From the cell containing the given text, extract its center point as (x, y) coordinate. 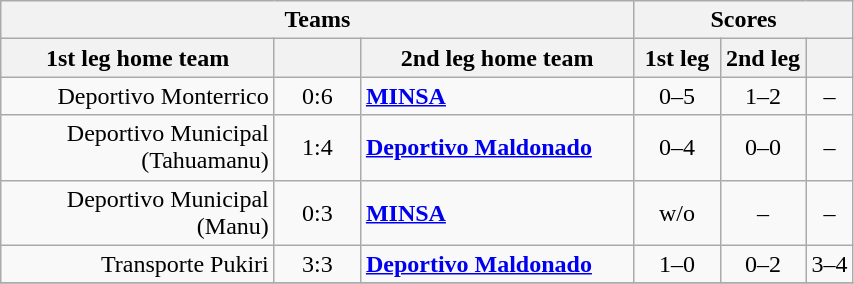
Teams (318, 20)
0:6 (317, 96)
Deportivo Municipal (Tahuamanu) (138, 148)
2nd leg home team (497, 58)
w/o (677, 212)
1:4 (317, 148)
0–5 (677, 96)
Transporte Pukiri (138, 264)
3–4 (830, 264)
0–4 (677, 148)
Scores (744, 20)
1–0 (677, 264)
1–2 (763, 96)
3:3 (317, 264)
0–2 (763, 264)
Deportivo Municipal (Manu) (138, 212)
1st leg (677, 58)
2nd leg (763, 58)
0–0 (763, 148)
0:3 (317, 212)
1st leg home team (138, 58)
Deportivo Monterrico (138, 96)
